Pinpoint the cell where the given text exists, returning its (X, Y) midpoint coordinate. 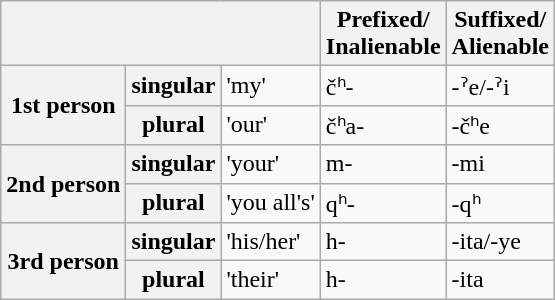
-ita (500, 280)
-qʰ (500, 203)
-ˀe/-ˀi (500, 86)
'our' (270, 125)
čʰ- (383, 86)
čʰa- (383, 125)
'my' (270, 86)
'your' (270, 164)
-ita/-ye (500, 242)
-mi (500, 164)
'his/her' (270, 242)
'you all's' (270, 203)
'their' (270, 280)
-čʰe (500, 125)
Prefixed/Inalienable (383, 34)
3rd person (64, 261)
qʰ- (383, 203)
2nd person (64, 184)
m- (383, 164)
Suffixed/Alienable (500, 34)
1st person (64, 106)
